Identify which cell holds the provided text, then report its (X, Y) central coordinate. 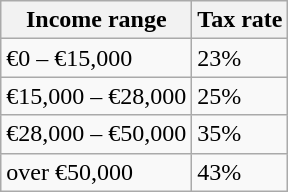
43% (240, 172)
Income range (96, 20)
€15,000 – €28,000 (96, 96)
€28,000 – €50,000 (96, 134)
over €50,000 (96, 172)
25% (240, 96)
23% (240, 58)
35% (240, 134)
Tax rate (240, 20)
€0 – €15,000 (96, 58)
